Determine the [x, y] coordinate at the center of the cell enclosing the given text.  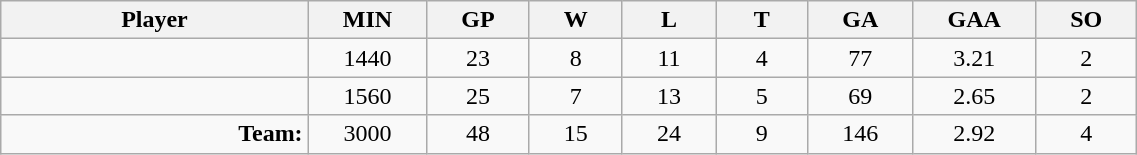
Team: [154, 134]
77 [860, 58]
L [668, 20]
T [762, 20]
11 [668, 58]
Player [154, 20]
3.21 [974, 58]
8 [576, 58]
7 [576, 96]
1560 [368, 96]
15 [576, 134]
3000 [368, 134]
GAA [974, 20]
146 [860, 134]
W [576, 20]
GA [860, 20]
2.92 [974, 134]
1440 [368, 58]
69 [860, 96]
GP [478, 20]
SO [1086, 20]
23 [478, 58]
24 [668, 134]
2.65 [974, 96]
MIN [368, 20]
13 [668, 96]
5 [762, 96]
9 [762, 134]
25 [478, 96]
48 [478, 134]
